Detect which cell encompasses the target text, then output its (X, Y) center coordinate. 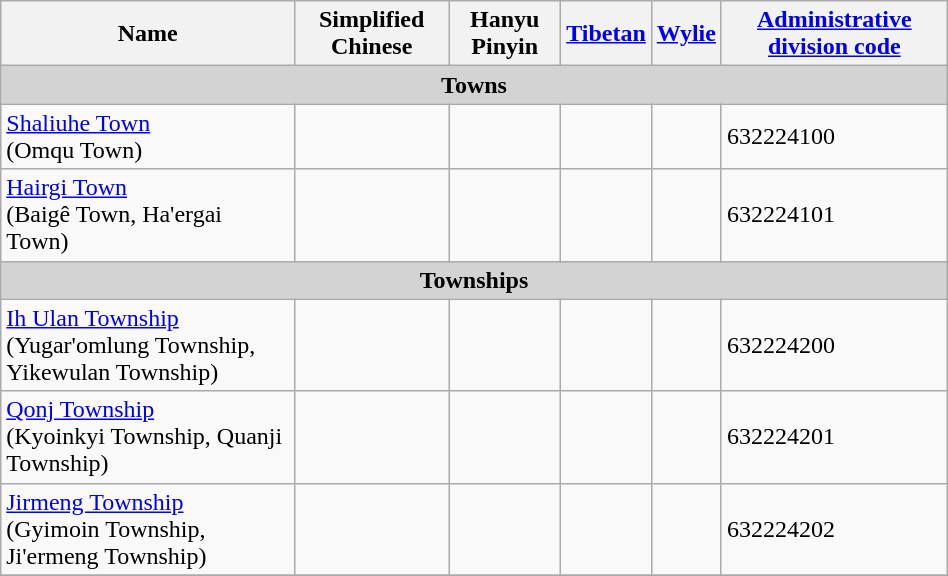
632224101 (834, 215)
Hanyu Pinyin (505, 34)
Jirmeng Township(Gyimoin Township, Ji'ermeng Township) (148, 529)
Towns (474, 85)
Administrative division code (834, 34)
Ih Ulan Township(Yugar'omlung Township, Yikewulan Township) (148, 345)
Wylie (686, 34)
Qonj Township(Kyoinkyi Township, Quanji Township) (148, 437)
632224201 (834, 437)
632224100 (834, 136)
632224202 (834, 529)
Tibetan (606, 34)
Hairgi Town(Baigê Town, Ha'ergai Town) (148, 215)
632224200 (834, 345)
Name (148, 34)
Simplified Chinese (372, 34)
Shaliuhe Town(Omqu Town) (148, 136)
Townships (474, 280)
